For the text-containing cell, return its midpoint in (x, y) coordinate format. 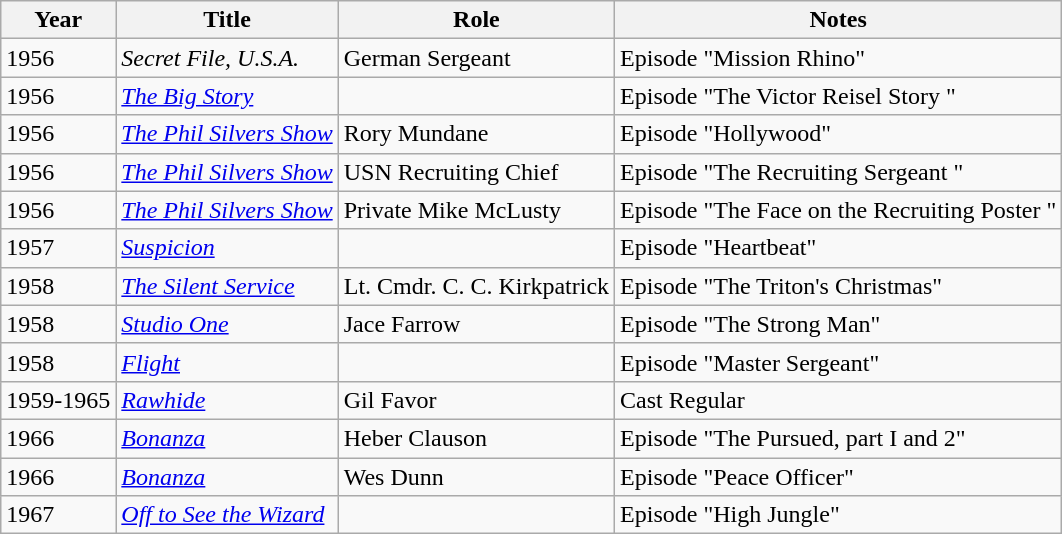
Episode "Mission Rhino" (838, 58)
Cast Regular (838, 400)
1957 (58, 248)
Year (58, 20)
The Big Story (227, 96)
Rory Mundane (476, 134)
Episode "The Face on the Recruiting Poster " (838, 210)
Rawhide (227, 400)
Suspicion (227, 248)
Episode "The Pursued, part I and 2" (838, 438)
Private Mike McLusty (476, 210)
Secret File, U.S.A. (227, 58)
Jace Farrow (476, 324)
Heber Clauson (476, 438)
Lt. Cmdr. C. C. Kirkpatrick (476, 286)
Wes Dunn (476, 477)
Title (227, 20)
Studio One (227, 324)
USN Recruiting Chief (476, 172)
German Sergeant (476, 58)
Episode "High Jungle" (838, 515)
Episode "The Triton's Christmas" (838, 286)
Off to See the Wizard (227, 515)
Notes (838, 20)
The Silent Service (227, 286)
1967 (58, 515)
Flight (227, 362)
Gil Favor (476, 400)
Episode "Hollywood" (838, 134)
Role (476, 20)
Episode "Heartbeat" (838, 248)
1959-1965 (58, 400)
Episode "Master Sergeant" (838, 362)
Episode "The Recruiting Sergeant " (838, 172)
Episode "The Victor Reisel Story " (838, 96)
Episode "The Strong Man" (838, 324)
Episode "Peace Officer" (838, 477)
